Return the [X, Y] coordinate for the center point of the cell that contains the specified text.  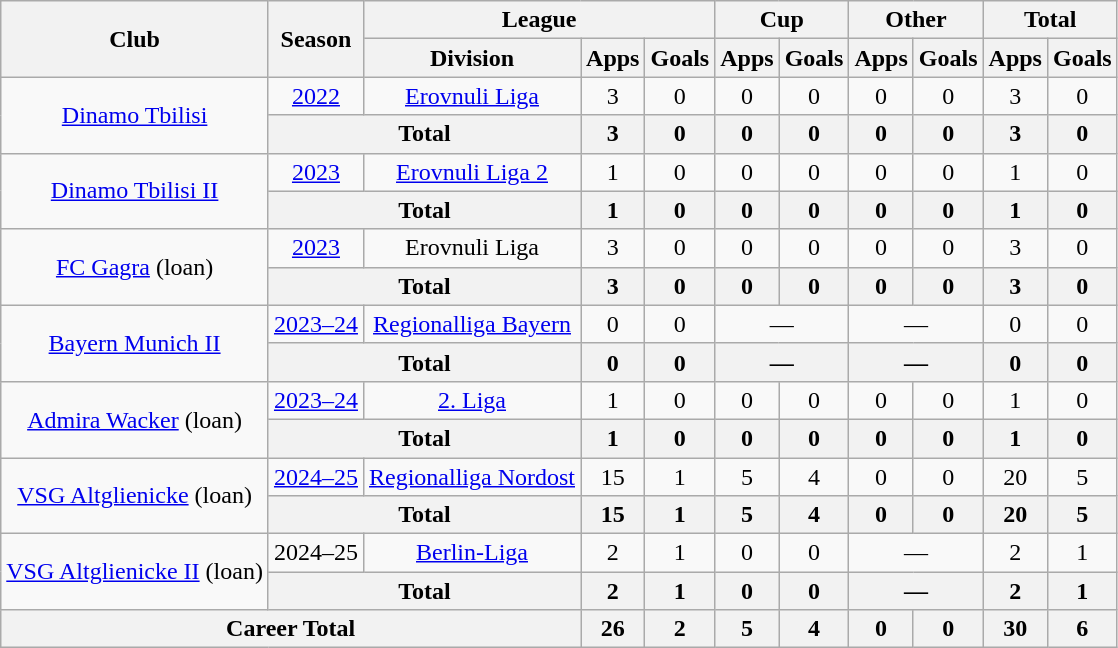
Dinamo Tbilisi II [135, 191]
Division [472, 58]
League [538, 20]
Admira Wacker (loan) [135, 419]
Regionalliga Bayern [472, 324]
Erovnuli Liga 2 [472, 172]
Berlin-Liga [472, 553]
FC Gagra (loan) [135, 267]
2022 [316, 96]
Regionalliga Nordost [472, 477]
Dinamo Tbilisi [135, 115]
2. Liga [472, 400]
Cup [782, 20]
Other [916, 20]
VSG Altglienicke (loan) [135, 496]
Club [135, 39]
30 [1015, 629]
VSG Altglienicke II (loan) [135, 572]
Bayern Munich II [135, 343]
Season [316, 39]
Career Total [291, 629]
6 [1082, 629]
26 [613, 629]
